Return (X, Y) of the center of cell containing provided text 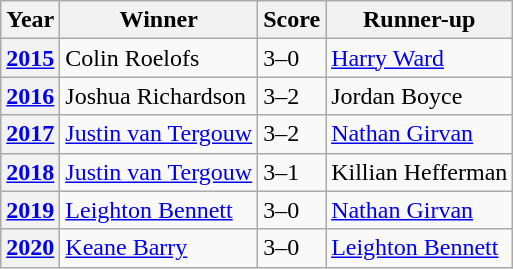
Joshua Richardson (159, 96)
Jordan Boyce (420, 96)
Year (30, 20)
Winner (159, 20)
Runner-up (420, 20)
Killian Hefferman (420, 172)
2016 (30, 96)
3–1 (292, 172)
Score (292, 20)
Harry Ward (420, 58)
2015 (30, 58)
2017 (30, 134)
2020 (30, 248)
2018 (30, 172)
Keane Barry (159, 248)
Colin Roelofs (159, 58)
2019 (30, 210)
